Locate the cell with the specified text and output its (x, y) center coordinate. 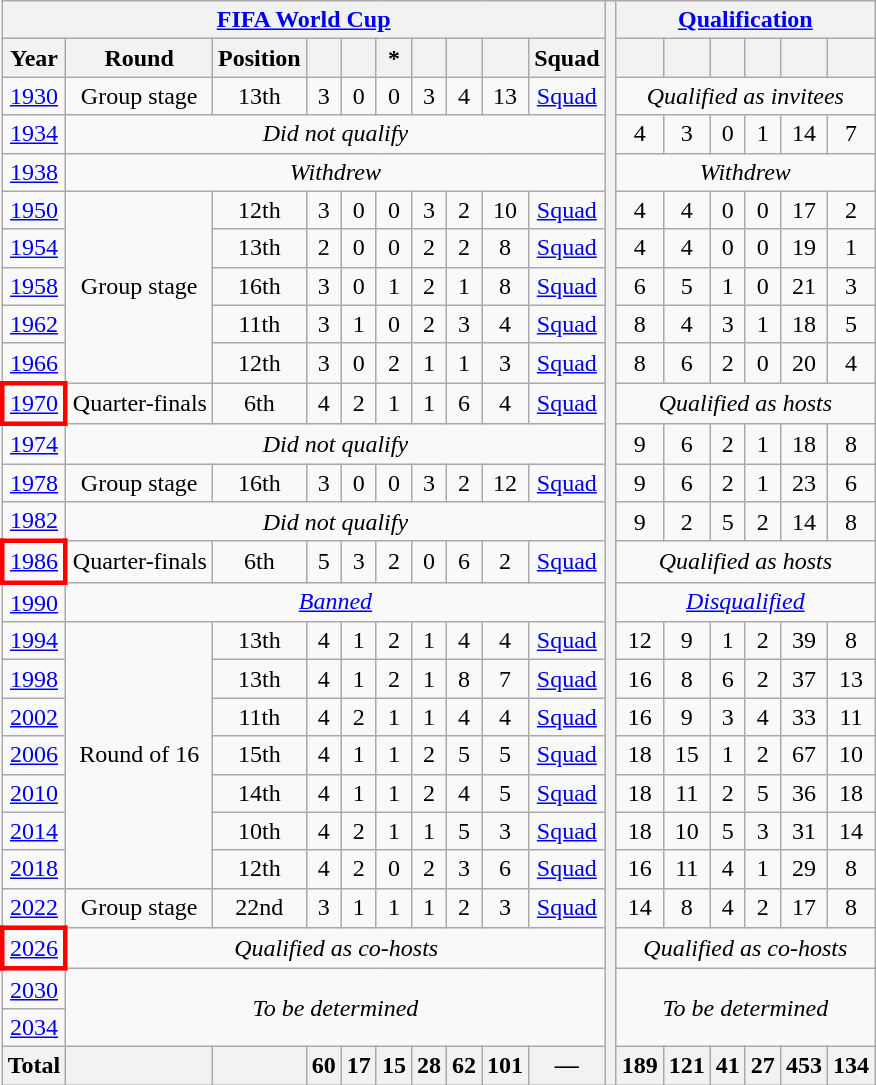
2022 (34, 908)
Round of 16 (140, 755)
1978 (34, 483)
Position (259, 58)
39 (804, 641)
1986 (34, 562)
1998 (34, 679)
121 (686, 1065)
2006 (34, 755)
1934 (34, 134)
* (394, 58)
1954 (34, 248)
2014 (34, 831)
Year (34, 58)
23 (804, 483)
62 (464, 1065)
2026 (34, 948)
2002 (34, 717)
134 (850, 1065)
Qualified as invitees (745, 96)
— (567, 1065)
2018 (34, 869)
Round (140, 58)
101 (506, 1065)
1994 (34, 641)
36 (804, 793)
1958 (34, 286)
1974 (34, 444)
1938 (34, 172)
1982 (34, 522)
FIFA World Cup (304, 20)
Disqualified (745, 602)
33 (804, 717)
2034 (34, 1027)
1966 (34, 363)
10th (259, 831)
60 (324, 1065)
27 (762, 1065)
22nd (259, 908)
2030 (34, 989)
1990 (34, 602)
19 (804, 248)
1962 (34, 324)
67 (804, 755)
21 (804, 286)
31 (804, 831)
Total (34, 1065)
41 (728, 1065)
1930 (34, 96)
28 (428, 1065)
Banned (336, 602)
29 (804, 869)
15th (259, 755)
20 (804, 363)
14th (259, 793)
2010 (34, 793)
1970 (34, 404)
Qualification (745, 20)
453 (804, 1065)
37 (804, 679)
1950 (34, 210)
189 (640, 1065)
